Capture the cell that displays the provided text and extract its [X, Y] central coordinate. 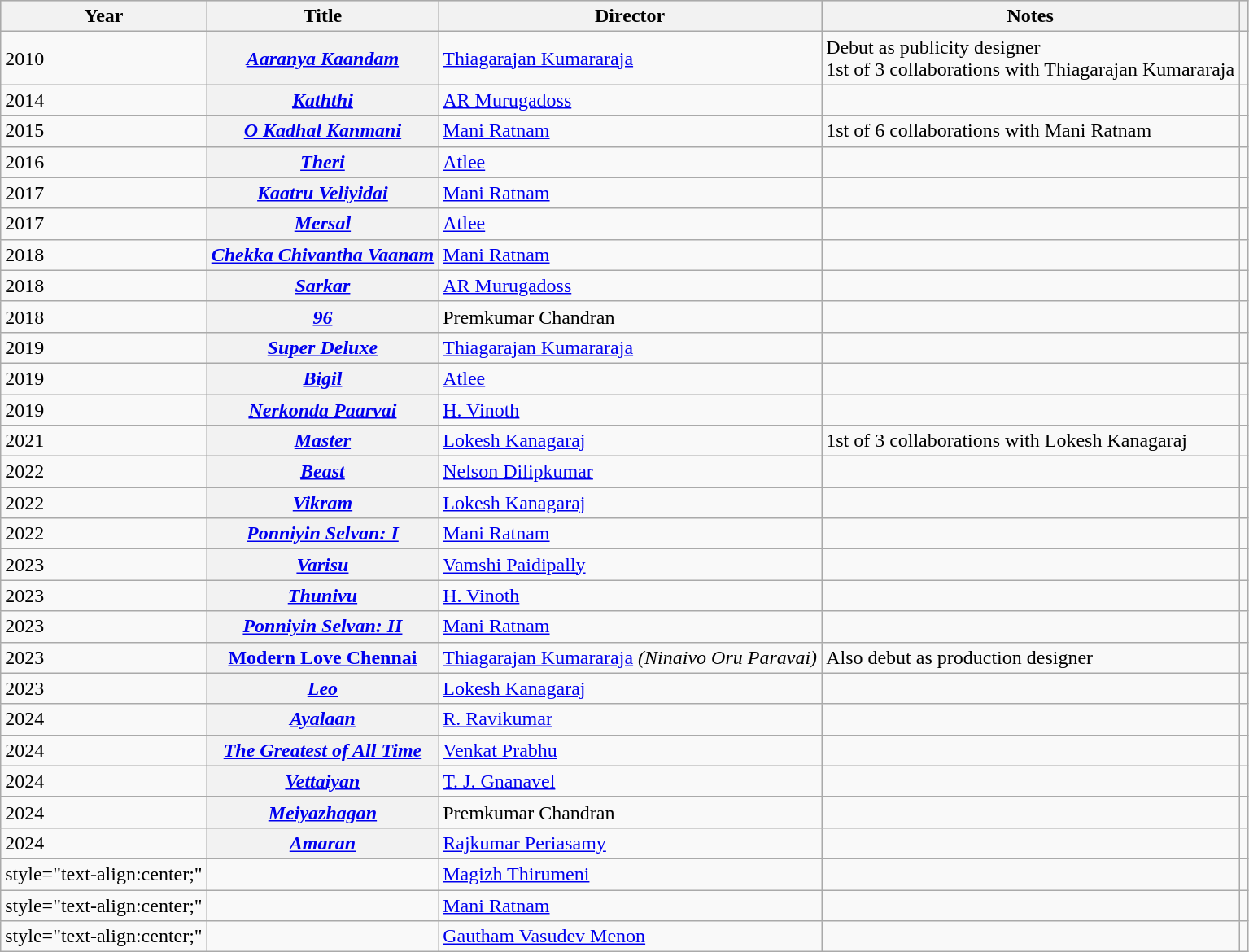
R. Ravikumar [630, 719]
Aaranya Kaandam [322, 59]
Varisu [322, 565]
Master [322, 441]
Vikram [322, 503]
Year [104, 16]
Leo [322, 688]
2016 [104, 162]
Thunivu [322, 596]
Amaran [322, 843]
The Greatest of All Time [322, 750]
Debut as publicity designer1st of 3 collaborations with Thiagarajan Kumararaja [1030, 59]
Ayalaan [322, 719]
Director [630, 16]
Vettaiyan [322, 781]
Nelson Dilipkumar [630, 472]
Gautham Vasudev Menon [630, 937]
O Kadhal Kanmani [322, 131]
Modern Love Chennai [322, 657]
Rajkumar Periasamy [630, 843]
Also debut as production designer [1030, 657]
Kaththi [322, 100]
Chekka Chivantha Vaanam [322, 255]
Kaatru Veliyidai [322, 193]
2015 [104, 131]
Venkat Prabhu [630, 750]
1st of 3 collaborations with Lokesh Kanagaraj [1030, 441]
Nerkonda Paarvai [322, 409]
Notes [1030, 16]
Theri [322, 162]
1st of 6 collaborations with Mani Ratnam [1030, 131]
Mersal [322, 224]
Title [322, 16]
Meiyazhagan [322, 812]
Magizh Thirumeni [630, 874]
Sarkar [322, 286]
Beast [322, 472]
2014 [104, 100]
Thiagarajan Kumararaja (Ninaivo Oru Paravai) [630, 657]
Super Deluxe [322, 347]
2010 [104, 59]
Vamshi Paidipally [630, 565]
Ponniyin Selvan: II [322, 627]
2021 [104, 441]
T. J. Gnanavel [630, 781]
Bigil [322, 378]
96 [322, 317]
Ponniyin Selvan: I [322, 534]
